Output the [X, Y] coordinate of the center of the cell containing the given text.  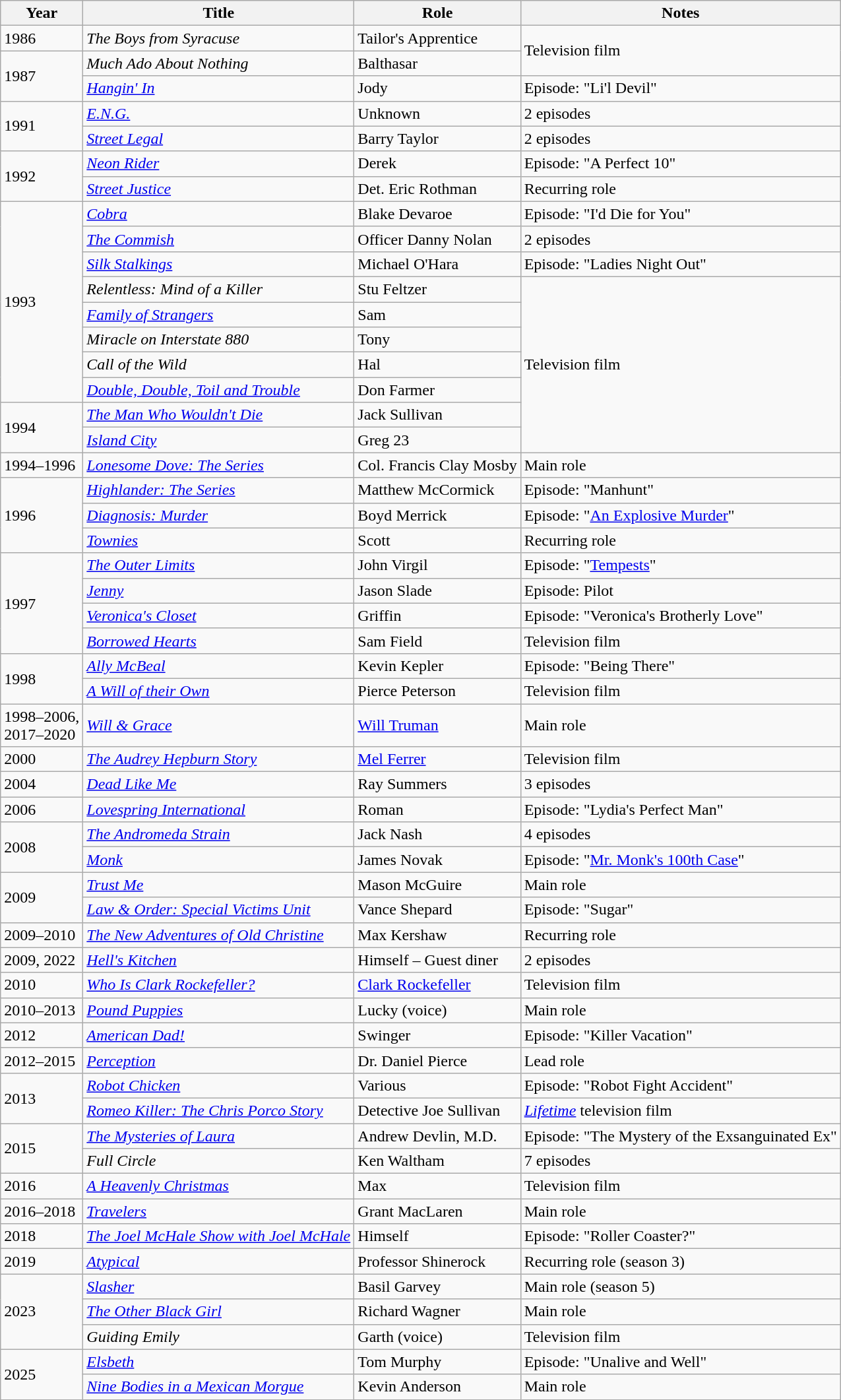
Episode: "An Explosive Murder" [681, 515]
The Andromeda Strain [219, 835]
Hal [437, 365]
The Audrey Hepburn Story [219, 759]
Call of the Wild [219, 365]
Scott [437, 540]
Robot Chicken [219, 1085]
2009–2010 [42, 935]
Slasher [219, 1287]
Elsbeth [219, 1362]
2009 [42, 897]
Episode: "Manhunt" [681, 490]
Trust Me [219, 885]
Episode: "Tempests" [681, 565]
2013 [42, 1098]
Grant MacLaren [437, 1211]
Lead role [681, 1060]
Lovespring International [219, 810]
Family of Strangers [219, 315]
Jason Slade [437, 590]
Episode: "Lydia's Perfect Man" [681, 810]
Don Farmer [437, 390]
The Commish [219, 239]
7 episodes [681, 1161]
The Boys from Syracuse [219, 38]
The Man Who Wouldn't Die [219, 415]
Episode: Pilot [681, 590]
Kevin Kepler [437, 666]
Highlander: The Series [219, 490]
1998 [42, 678]
A Heavenly Christmas [219, 1186]
Sam [437, 315]
Episode: "Unalive and Well" [681, 1362]
Street Legal [219, 139]
Blake Devaroe [437, 214]
Barry Taylor [437, 139]
Andrew Devlin, M.D. [437, 1135]
Romeo Killer: The Chris Porco Story [219, 1110]
Hangin' In [219, 88]
Silk Stalkings [219, 264]
Veronica's Closet [219, 616]
2016–2018 [42, 1211]
Notes [681, 13]
Island City [219, 440]
Role [437, 13]
Will & Grace [219, 724]
Episode: "Ladies Night Out" [681, 264]
Episode: "Li'l Devil" [681, 88]
Pound Puppies [219, 1010]
Michael O'Hara [437, 264]
Perception [219, 1060]
Det. Eric Rothman [437, 189]
Hell's Kitchen [219, 960]
Lucky (voice) [437, 1010]
2010 [42, 985]
Ally McBeal [219, 666]
Officer Danny Nolan [437, 239]
3 episodes [681, 784]
Sam Field [437, 641]
Nine Bodies in a Mexican Morgue [219, 1387]
2008 [42, 847]
Jack Nash [437, 835]
Guiding Emily [219, 1337]
Matthew McCormick [437, 490]
2023 [42, 1312]
John Virgil [437, 565]
James Novak [437, 860]
Law & Order: Special Victims Unit [219, 910]
Episode: "Being There" [681, 666]
Max Kershaw [437, 935]
2010–2013 [42, 1010]
Roman [437, 810]
Ken Waltham [437, 1161]
Boyd Merrick [437, 515]
Street Justice [219, 189]
Detective Joe Sullivan [437, 1110]
1991 [42, 126]
Relentless: Mind of a Killer [219, 289]
Jenny [219, 590]
Jody [437, 88]
Title [219, 13]
1998–2006,2017–2020 [42, 724]
1994 [42, 428]
Garth (voice) [437, 1337]
Griffin [437, 616]
1994–1996 [42, 465]
E.N.G. [219, 113]
1987 [42, 76]
Episode: "A Perfect 10" [681, 164]
Col. Francis Clay Mosby [437, 465]
Episode: "Robot Fight Accident" [681, 1085]
2004 [42, 784]
Episode: "The Mystery of the Exsanguinated Ex" [681, 1135]
Atypical [219, 1261]
2025 [42, 1374]
Will Truman [437, 724]
Main role (season 5) [681, 1287]
The New Adventures of Old Christine [219, 935]
The Joel McHale Show with Joel McHale [219, 1236]
Borrowed Hearts [219, 641]
Ray Summers [437, 784]
Balthasar [437, 63]
A Will of their Own [219, 691]
Dead Like Me [219, 784]
2000 [42, 759]
2012 [42, 1035]
American Dad! [219, 1035]
Monk [219, 860]
2016 [42, 1186]
Jack Sullivan [437, 415]
Double, Double, Toil and Trouble [219, 390]
Swinger [437, 1035]
2018 [42, 1236]
Diagnosis: Murder [219, 515]
2009, 2022 [42, 960]
Travelers [219, 1211]
Lifetime television film [681, 1110]
Tailor's Apprentice [437, 38]
Episode: "Sugar" [681, 910]
The Mysteries of Laura [219, 1135]
Episode: "Roller Coaster?" [681, 1236]
Derek [437, 164]
Vance Shepard [437, 910]
Clark Rockefeller [437, 985]
Kevin Anderson [437, 1387]
Dr. Daniel Pierce [437, 1060]
Lonesome Dove: The Series [219, 465]
Episode: "Mr. Monk's 100th Case" [681, 860]
The Other Black Girl [219, 1312]
Mason McGuire [437, 885]
1993 [42, 302]
Tom Murphy [437, 1362]
2012–2015 [42, 1060]
Cobra [219, 214]
4 episodes [681, 835]
Miracle on Interstate 880 [219, 340]
Who Is Clark Rockefeller? [219, 985]
Townies [219, 540]
Episode: "Killer Vacation" [681, 1035]
Himself – Guest diner [437, 960]
1992 [42, 176]
2019 [42, 1261]
2006 [42, 810]
The Outer Limits [219, 565]
Neon Rider [219, 164]
Full Circle [219, 1161]
Richard Wagner [437, 1312]
Max [437, 1186]
Professor Shinerock [437, 1261]
Much Ado About Nothing [219, 63]
Year [42, 13]
Mel Ferrer [437, 759]
Recurring role (season 3) [681, 1261]
1997 [42, 603]
Himself [437, 1236]
Various [437, 1085]
1986 [42, 38]
Greg 23 [437, 440]
Episode: "Veronica's Brotherly Love" [681, 616]
Stu Feltzer [437, 289]
Basil Garvey [437, 1287]
Episode: "I'd Die for You" [681, 214]
Pierce Peterson [437, 691]
1996 [42, 515]
2015 [42, 1148]
Unknown [437, 113]
Tony [437, 340]
